Return [x, y] of the center of cell containing provided text 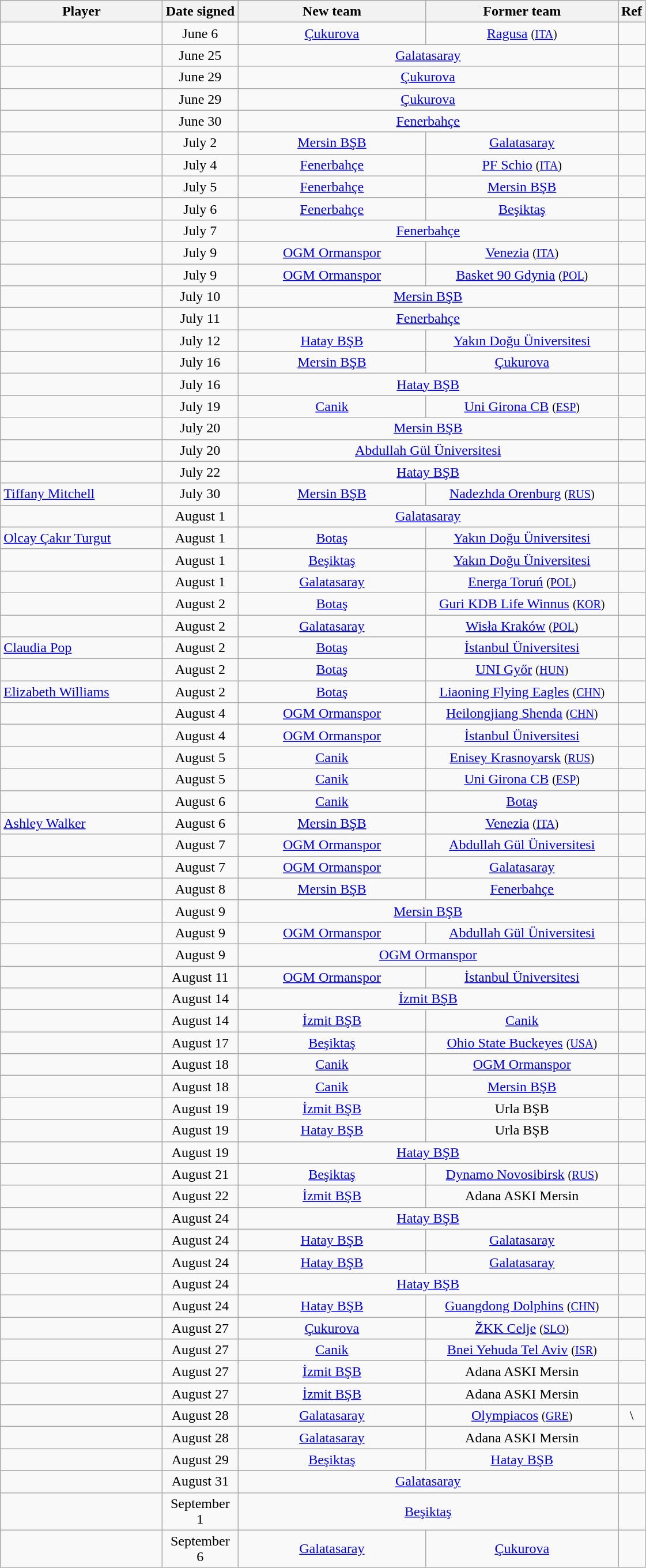
Nadezhda Orenburg (RUS) [522, 494]
Dynamo Novosibirsk (RUS) [522, 1174]
Basket 90 Gdynia (POL) [522, 275]
PF Schio (ITA) [522, 165]
August 11 [201, 977]
July 5 [201, 187]
July 10 [201, 297]
July 19 [201, 406]
August 22 [201, 1196]
July 12 [201, 341]
September 1 [201, 1512]
July 30 [201, 494]
June 30 [201, 121]
Ashley Walker [82, 823]
July 11 [201, 319]
Energa Toruń (POL) [522, 582]
Tiffany Mitchell [82, 494]
\ [632, 1416]
August 29 [201, 1460]
July 4 [201, 165]
August 17 [201, 1043]
September 6 [201, 1548]
Guangdong Dolphins (CHN) [522, 1306]
ŽKK Celje (SLO) [522, 1328]
Liaoning Flying Eagles (CHN) [522, 692]
Date signed [201, 12]
August 8 [201, 889]
July 2 [201, 143]
Wisła Kraków (POL) [522, 625]
July 7 [201, 231]
Player [82, 12]
Enisey Krasnoyarsk (RUS) [522, 757]
July 6 [201, 209]
June 6 [201, 33]
August 21 [201, 1174]
UNI Győr (HUN) [522, 670]
Ragusa (ITA) [522, 33]
Former team [522, 12]
Bnei Yehuda Tel Aviv (ISR) [522, 1350]
Guri KDB Life Winnus (KOR) [522, 604]
Heilongjiang Shenda (CHN) [522, 714]
Ohio State Buckeyes (USA) [522, 1043]
Olcay Çakır Turgut [82, 538]
Elizabeth Williams [82, 692]
June 25 [201, 55]
Ref [632, 12]
New team [332, 12]
August 31 [201, 1482]
July 22 [201, 472]
Olympiacos (GRE) [522, 1416]
Claudia Pop [82, 648]
